Pinpoint the cell where the given text exists, returning its (x, y) midpoint coordinate. 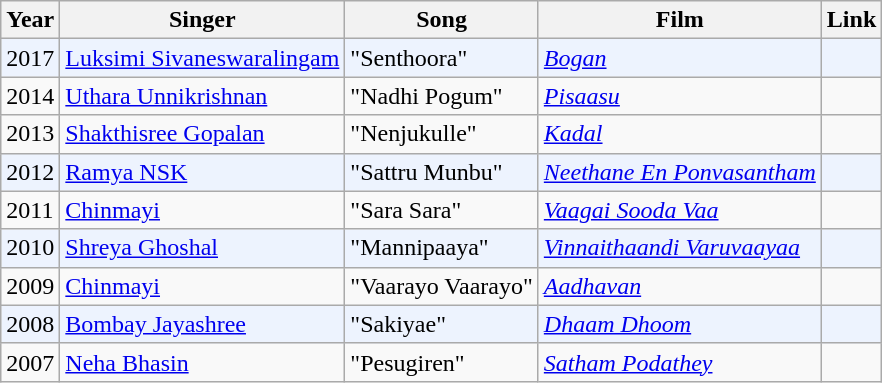
2017 (30, 58)
2007 (30, 362)
Satham Podathey (680, 362)
Ramya NSK (202, 172)
Shakthisree Gopalan (202, 134)
Luksimi Sivaneswaralingam (202, 58)
2010 (30, 248)
"Nenjukulle" (442, 134)
Kadal (680, 134)
2014 (30, 96)
Neha Bhasin (202, 362)
Neethane En Ponvasantham (680, 172)
2009 (30, 286)
Singer (202, 20)
Dhaam Dhoom (680, 324)
"Sattru Munbu" (442, 172)
"Mannipaaya" (442, 248)
Film (680, 20)
2008 (30, 324)
Aadhavan (680, 286)
2011 (30, 210)
Vinnaithaandi Varuvaayaa (680, 248)
2013 (30, 134)
Song (442, 20)
Shreya Ghoshal (202, 248)
Bombay Jayashree (202, 324)
Year (30, 20)
"Sakiyae" (442, 324)
"Pesugiren" (442, 362)
"Senthoora" (442, 58)
Bogan (680, 58)
"Nadhi Pogum" (442, 96)
"Vaarayo Vaarayo" (442, 286)
Link (851, 20)
Uthara Unnikrishnan (202, 96)
2012 (30, 172)
Vaagai Sooda Vaa (680, 210)
Pisaasu (680, 96)
"Sara Sara" (442, 210)
